Provide the (X, Y) coordinate of the cell's center where the given text is located.  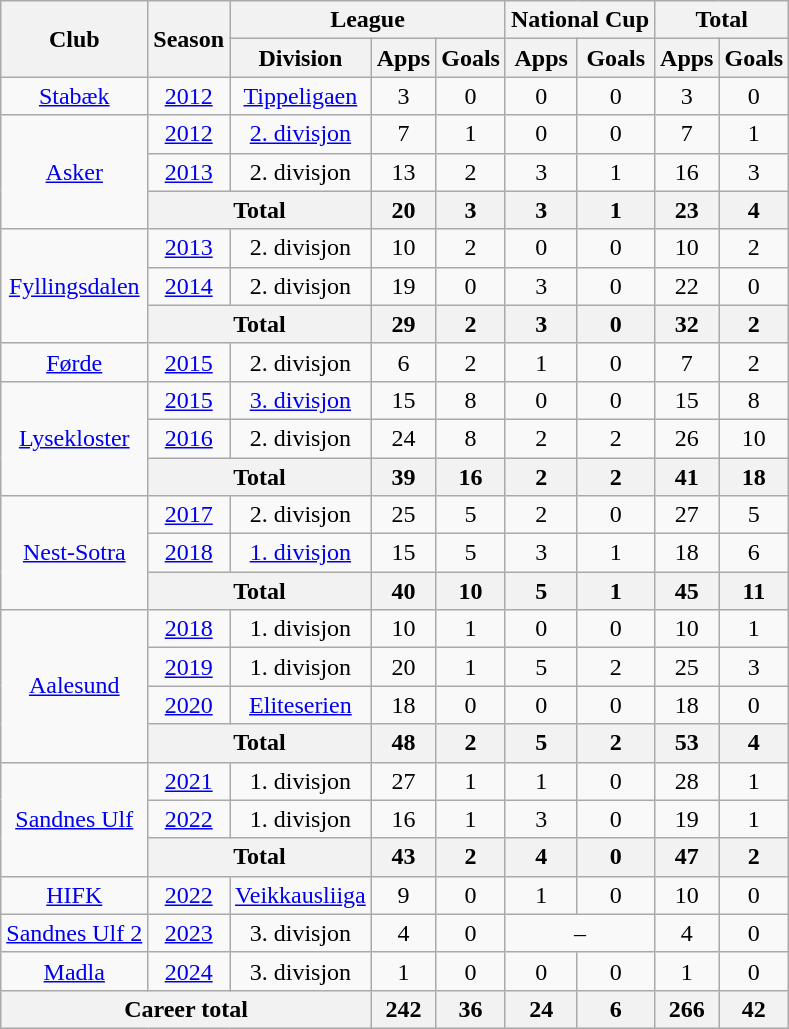
47 (687, 857)
43 (403, 857)
2024 (189, 971)
48 (403, 743)
42 (754, 1009)
23 (687, 210)
28 (687, 781)
Tippeligaen (301, 96)
2017 (189, 515)
Career total (186, 1009)
2019 (189, 667)
2014 (189, 286)
National Cup (580, 20)
League (368, 20)
Madla (74, 971)
Lysekloster (74, 438)
11 (754, 591)
36 (471, 1009)
39 (403, 477)
41 (687, 477)
29 (403, 324)
266 (687, 1009)
45 (687, 591)
2020 (189, 705)
Asker (74, 172)
26 (687, 438)
Division (301, 58)
2016 (189, 438)
2023 (189, 933)
HIFK (74, 895)
13 (403, 172)
Sandnes Ulf 2 (74, 933)
Fyllingsdalen (74, 286)
2021 (189, 781)
32 (687, 324)
Førde (74, 362)
Nest-Sotra (74, 553)
Stabæk (74, 96)
9 (403, 895)
22 (687, 286)
53 (687, 743)
Club (74, 39)
Aalesund (74, 686)
Sandnes Ulf (74, 819)
Season (189, 39)
40 (403, 591)
Eliteserien (301, 705)
Veikkausliiga (301, 895)
242 (403, 1009)
– (580, 933)
